Output the (X, Y) coordinate of the center of the cell containing the given text.  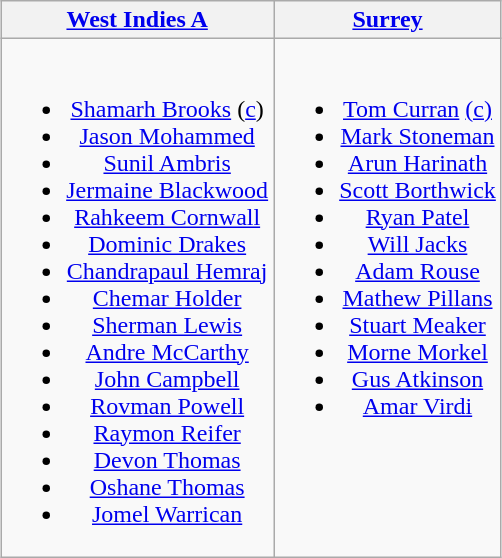
West Indies A (138, 20)
Tom Curran (c)Mark StonemanArun HarinathScott BorthwickRyan PatelWill JacksAdam RouseMathew PillansStuart MeakerMorne MorkelGus AtkinsonAmar Virdi (388, 298)
Surrey (388, 20)
